Provide the (x, y) coordinate of the cell's center where the given text is located.  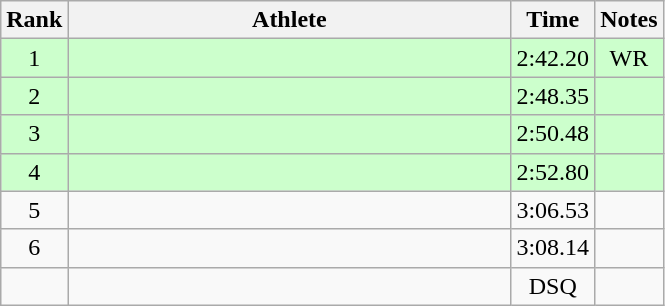
4 (34, 172)
Time (553, 20)
2:48.35 (553, 96)
5 (34, 210)
1 (34, 58)
3 (34, 134)
2:52.80 (553, 172)
Rank (34, 20)
Athlete (290, 20)
WR (629, 58)
2 (34, 96)
Notes (629, 20)
6 (34, 248)
2:50.48 (553, 134)
3:06.53 (553, 210)
3:08.14 (553, 248)
2:42.20 (553, 58)
DSQ (553, 286)
